Extract the [X, Y] coordinate from the center of the cell holding the provided text.  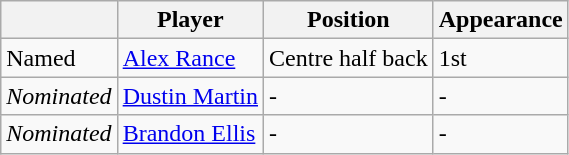
Brandon Ellis [190, 134]
Named [59, 58]
Alex Rance [190, 58]
Appearance [500, 20]
Player [190, 20]
Dustin Martin [190, 96]
Centre half back [349, 58]
Position [349, 20]
1st [500, 58]
